Locate the cell with the specified text and output its (x, y) center coordinate. 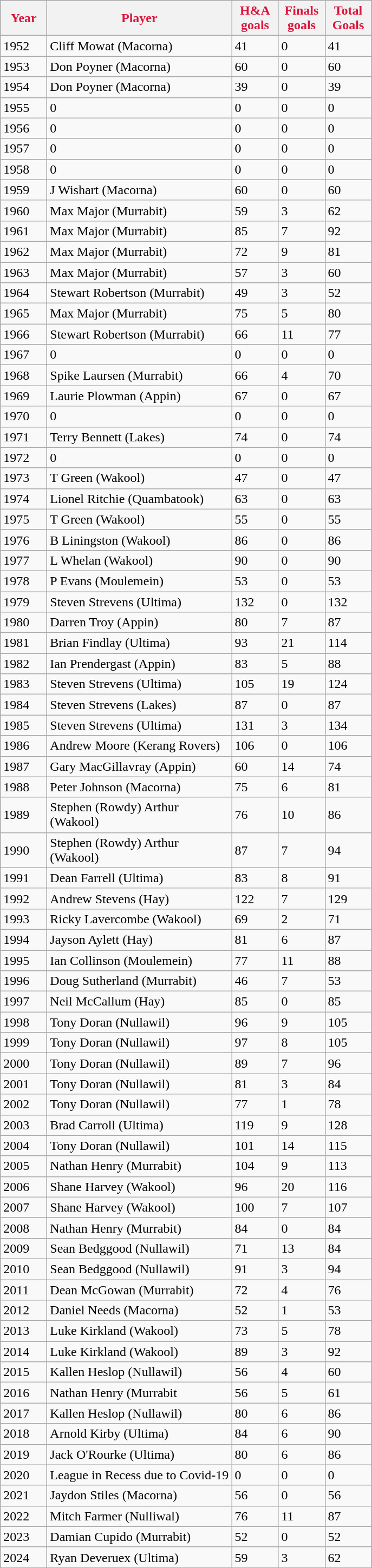
2014 (24, 1352)
1971 (24, 437)
46 (255, 981)
2012 (24, 1311)
1970 (24, 416)
1988 (24, 787)
L Whelan (Wakool) (140, 560)
2010 (24, 1269)
Player (140, 18)
1995 (24, 960)
Spike Laursen (Murrabit) (140, 375)
13 (302, 1248)
1956 (24, 128)
1989 (24, 815)
Andrew Moore (Kerang Rovers) (140, 746)
P Evans (Moulemein) (140, 581)
1952 (24, 46)
Mitch Farmer (Nulliwal) (140, 1516)
1998 (24, 1022)
1965 (24, 314)
Jaydon Stiles (Macorna) (140, 1496)
100 (255, 1207)
Dean McGowan (Murrabit) (140, 1290)
Brad Carroll (Ultima) (140, 1125)
1994 (24, 940)
115 (348, 1146)
1967 (24, 355)
113 (348, 1166)
2016 (24, 1393)
Jack O'Rourke (Ultima) (140, 1454)
57 (255, 272)
J Wishart (Macorna) (140, 190)
2001 (24, 1084)
Peter Johnson (Macorna) (140, 787)
2018 (24, 1434)
Darren Troy (Appin) (140, 623)
1959 (24, 190)
1958 (24, 169)
1962 (24, 252)
1973 (24, 478)
Jayson Aylett (Hay) (140, 940)
21 (302, 643)
93 (255, 643)
League in Recess due to Covid-19 (140, 1475)
B Liningston (Wakool) (140, 540)
H&A goals (255, 18)
Damian Cupido (Murrabit) (140, 1537)
2015 (24, 1372)
Andrew Stevens (Hay) (140, 898)
69 (255, 919)
1987 (24, 766)
49 (255, 293)
1990 (24, 850)
2021 (24, 1496)
Ian Collinson (Moulemein) (140, 960)
1968 (24, 375)
129 (348, 898)
2020 (24, 1475)
2024 (24, 1557)
1975 (24, 519)
19 (302, 684)
2003 (24, 1125)
1980 (24, 623)
Dean Farrell (Ultima) (140, 878)
1992 (24, 898)
Daniel Needs (Macorna) (140, 1311)
1979 (24, 602)
2022 (24, 1516)
2004 (24, 1146)
1985 (24, 725)
1960 (24, 210)
1961 (24, 231)
Gary MacGillavray (Appin) (140, 766)
10 (302, 815)
1974 (24, 499)
122 (255, 898)
2019 (24, 1454)
1955 (24, 108)
1964 (24, 293)
Laurie Plowman (Appin) (140, 396)
61 (348, 1393)
Brian Findlay (Ultima) (140, 643)
Cliff Mowat (Macorna) (140, 46)
Total Goals (348, 18)
2008 (24, 1228)
1976 (24, 540)
131 (255, 725)
Lionel Ritchie (Quambatook) (140, 499)
134 (348, 725)
2011 (24, 1290)
2005 (24, 1166)
107 (348, 1207)
124 (348, 684)
2006 (24, 1187)
Year (24, 18)
1999 (24, 1043)
1969 (24, 396)
Nathan Henry (Murrabit (140, 1393)
Terry Bennett (Lakes) (140, 437)
2013 (24, 1331)
116 (348, 1187)
1996 (24, 981)
2017 (24, 1413)
119 (255, 1125)
1954 (24, 87)
1984 (24, 705)
114 (348, 643)
Ryan Deveruex (Ultima) (140, 1557)
1972 (24, 458)
1957 (24, 149)
1978 (24, 581)
1991 (24, 878)
1953 (24, 67)
1997 (24, 1002)
1963 (24, 272)
104 (255, 1166)
1966 (24, 334)
1993 (24, 919)
Ricky Lavercombe (Wakool) (140, 919)
70 (348, 375)
73 (255, 1331)
2 (302, 919)
1983 (24, 684)
128 (348, 1125)
Neil McCallum (Hay) (140, 1002)
2007 (24, 1207)
2009 (24, 1248)
1977 (24, 560)
1986 (24, 746)
20 (302, 1187)
Steven Strevens (Lakes) (140, 705)
2002 (24, 1104)
Ian Prendergast (Appin) (140, 664)
97 (255, 1043)
2000 (24, 1063)
Finals goals (302, 18)
Arnold Kirby (Ultima) (140, 1434)
2023 (24, 1537)
1982 (24, 664)
Doug Sutherland (Murrabit) (140, 981)
101 (255, 1146)
1981 (24, 643)
